Search for the cell housing the specified text and yield its (X, Y) center coordinate. 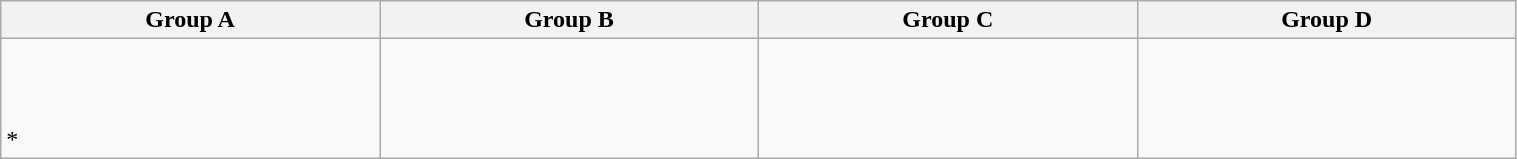
* (190, 98)
Group C (948, 20)
Group B (570, 20)
Group A (190, 20)
Group D (1326, 20)
